Search for the cell housing the specified text and yield its (X, Y) center coordinate. 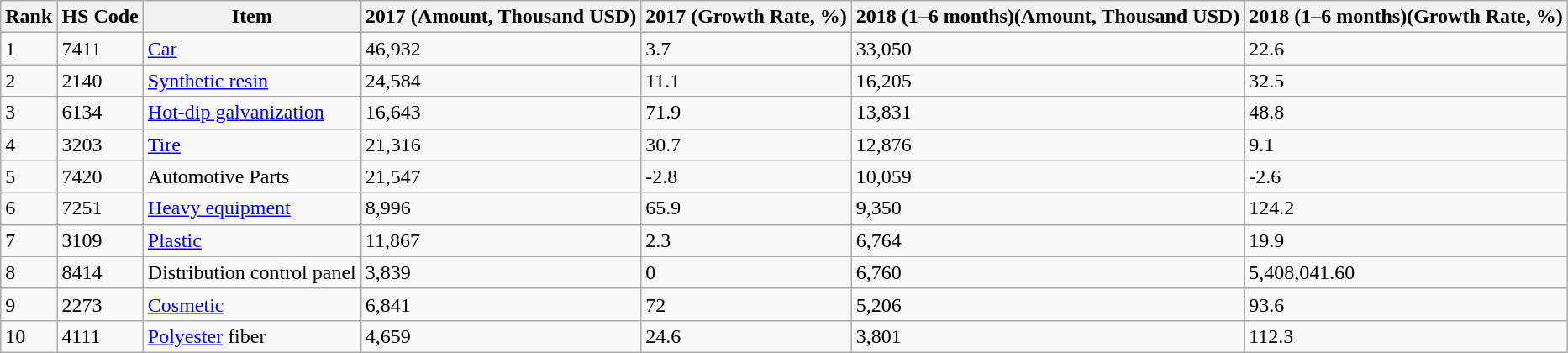
0 (746, 272)
2273 (100, 304)
48.8 (1407, 113)
124.2 (1407, 208)
4 (29, 145)
3203 (100, 145)
11,867 (501, 240)
46,932 (501, 49)
22.6 (1407, 49)
6 (29, 208)
6134 (100, 113)
24.6 (746, 336)
3,801 (1047, 336)
93.6 (1407, 304)
33,050 (1047, 49)
5,408,041.60 (1407, 272)
Synthetic resin (252, 81)
11.1 (746, 81)
2017 (Growth Rate, %) (746, 17)
6,841 (501, 304)
Distribution control panel (252, 272)
Polyester fiber (252, 336)
3.7 (746, 49)
8414 (100, 272)
3,839 (501, 272)
13,831 (1047, 113)
3 (29, 113)
Automotive Parts (252, 176)
2.3 (746, 240)
3109 (100, 240)
72 (746, 304)
4111 (100, 336)
1 (29, 49)
2 (29, 81)
2018 (1–6 months)(Amount, Thousand USD) (1047, 17)
Plastic (252, 240)
9 (29, 304)
16,205 (1047, 81)
6,760 (1047, 272)
Tire (252, 145)
Cosmetic (252, 304)
6,764 (1047, 240)
2018 (1–6 months)(Growth Rate, %) (1407, 17)
Rank (29, 17)
10 (29, 336)
21,547 (501, 176)
9,350 (1047, 208)
2017 (Amount, Thousand USD) (501, 17)
8,996 (501, 208)
7420 (100, 176)
Item (252, 17)
24,584 (501, 81)
19.9 (1407, 240)
12,876 (1047, 145)
7 (29, 240)
Hot-dip galvanization (252, 113)
8 (29, 272)
112.3 (1407, 336)
7251 (100, 208)
7411 (100, 49)
Car (252, 49)
Heavy equipment (252, 208)
10,059 (1047, 176)
4,659 (501, 336)
16,643 (501, 113)
2140 (100, 81)
-2.8 (746, 176)
32.5 (1407, 81)
HS Code (100, 17)
71.9 (746, 113)
9.1 (1407, 145)
5 (29, 176)
21,316 (501, 145)
65.9 (746, 208)
-2.6 (1407, 176)
30.7 (746, 145)
5,206 (1047, 304)
